Scan for the cell matching the given text and deliver its [X, Y] coordinate at center. 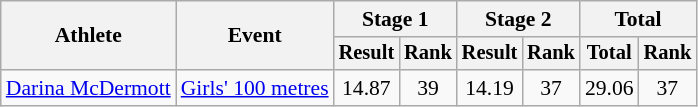
Stage 2 [518, 19]
Event [255, 36]
39 [428, 88]
Girls' 100 metres [255, 88]
14.87 [367, 88]
14.19 [490, 88]
29.06 [610, 88]
Darina McDermott [88, 88]
Stage 1 [396, 19]
Athlete [88, 36]
